For the text-containing cell, return its midpoint in [x, y] coordinate format. 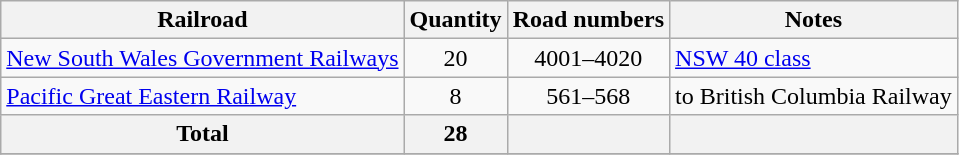
NSW 40 class [814, 58]
561–568 [588, 96]
28 [456, 134]
Pacific Great Eastern Railway [202, 96]
Total [202, 134]
Notes [814, 20]
20 [456, 58]
4001–4020 [588, 58]
to British Columbia Railway [814, 96]
New South Wales Government Railways [202, 58]
Railroad [202, 20]
Quantity [456, 20]
Road numbers [588, 20]
8 [456, 96]
